Search for the cell housing the specified text and yield its [x, y] center coordinate. 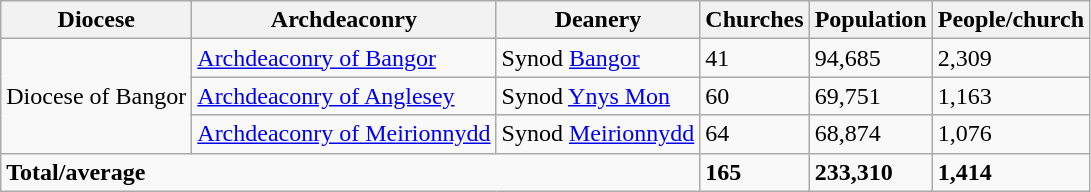
Churches [754, 20]
Diocese [96, 20]
68,874 [870, 134]
233,310 [870, 172]
People/church [1010, 20]
165 [754, 172]
Total/average [350, 172]
Archdeaconry of Meirionnydd [344, 134]
69,751 [870, 96]
94,685 [870, 58]
Archdeaconry [344, 20]
Synod Ynys Mon [598, 96]
Diocese of Bangor [96, 96]
41 [754, 58]
Synod Meirionnydd [598, 134]
1,076 [1010, 134]
Population [870, 20]
Synod Bangor [598, 58]
1,163 [1010, 96]
Archdeaconry of Anglesey [344, 96]
1,414 [1010, 172]
2,309 [1010, 58]
64 [754, 134]
60 [754, 96]
Deanery [598, 20]
Archdeaconry of Bangor [344, 58]
